Return the [X, Y] coordinate for the center point of the cell that contains the specified text.  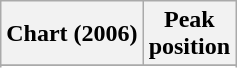
Chart (2006) [72, 34]
Peakposition [189, 34]
